Output the [x, y] coordinate of the center of the cell containing the given text.  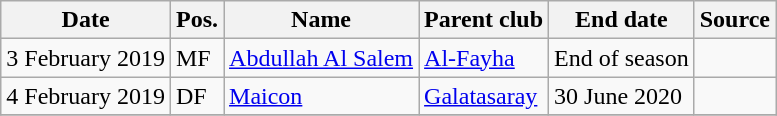
End of season [622, 58]
Pos. [196, 20]
DF [196, 96]
MF [196, 58]
Parent club [484, 20]
3 February 2019 [86, 58]
Abdullah Al Salem [322, 58]
Maicon [322, 96]
Al-Fayha [484, 58]
Galatasaray [484, 96]
End date [622, 20]
4 February 2019 [86, 96]
Date [86, 20]
30 June 2020 [622, 96]
Source [734, 20]
Name [322, 20]
